Identify which cell holds the provided text, then report its [X, Y] central coordinate. 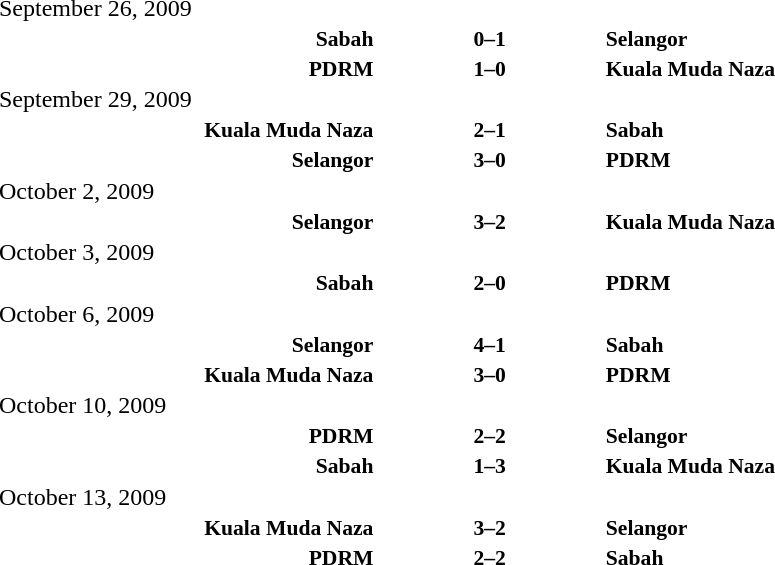
4–1 [489, 344]
2–0 [489, 283]
1–3 [489, 466]
1–0 [489, 68]
2–1 [489, 130]
2–2 [489, 436]
0–1 [489, 38]
